Return the [x, y] coordinate for the center point of the cell that contains the specified text.  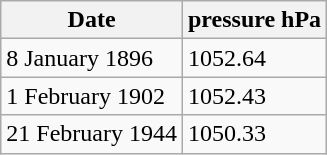
1052.43 [254, 96]
1 February 1902 [92, 96]
1050.33 [254, 134]
pressure hPa [254, 20]
21 February 1944 [92, 134]
Date [92, 20]
1052.64 [254, 58]
8 January 1896 [92, 58]
